Extract the (X, Y) coordinate from the center of the cell holding the provided text.  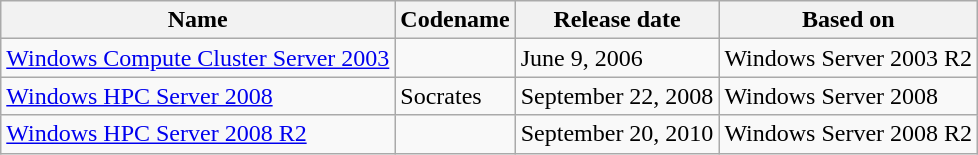
Windows Server 2008 (848, 96)
Windows HPC Server 2008 R2 (198, 134)
June 9, 2006 (617, 58)
Name (198, 20)
Based on (848, 20)
Codename (455, 20)
Windows HPC Server 2008 (198, 96)
Windows Server 2008 R2 (848, 134)
September 20, 2010 (617, 134)
Socrates (455, 96)
September 22, 2008 (617, 96)
Release date (617, 20)
Windows Server 2003 R2 (848, 58)
Windows Compute Cluster Server 2003 (198, 58)
